Return [X, Y] of the center of cell containing provided text 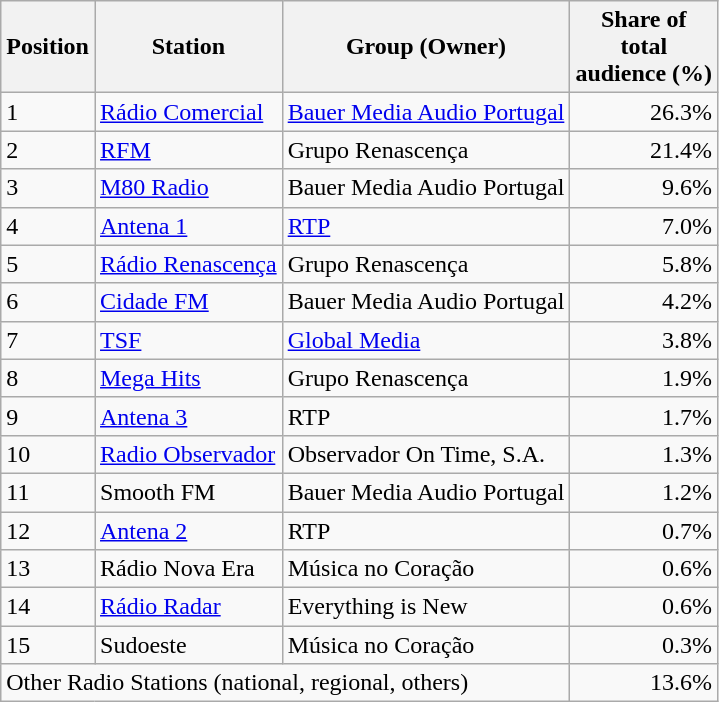
2 [48, 150]
12 [48, 531]
4 [48, 226]
Rádio Radar [188, 607]
6 [48, 302]
13.6% [644, 683]
1.9% [644, 378]
M80 Radio [188, 188]
9.6% [644, 188]
1.2% [644, 492]
1.7% [644, 416]
Sudoeste [188, 645]
Observador On Time, S.A. [426, 454]
0.7% [644, 531]
21.4% [644, 150]
Everything is New [426, 607]
Group (Owner) [426, 47]
7 [48, 340]
8 [48, 378]
1.3% [644, 454]
Rádio Renascença [188, 264]
7.0% [644, 226]
Mega Hits [188, 378]
TSF [188, 340]
10 [48, 454]
11 [48, 492]
3.8% [644, 340]
Share oftotalaudience (%) [644, 47]
9 [48, 416]
5 [48, 264]
Other Radio Stations (national, regional, others) [286, 683]
5.8% [644, 264]
Antena 1 [188, 226]
0.3% [644, 645]
13 [48, 569]
14 [48, 607]
26.3% [644, 112]
Smooth FM [188, 492]
15 [48, 645]
Radio Observador [188, 454]
Rádio Nova Era [188, 569]
Cidade FM [188, 302]
Rádio Comercial [188, 112]
3 [48, 188]
1 [48, 112]
Global Media [426, 340]
4.2% [644, 302]
RFM [188, 150]
Station [188, 47]
Antena 2 [188, 531]
Position [48, 47]
Antena 3 [188, 416]
